Determine the [X, Y] coordinate at the center of the cell enclosing the given text.  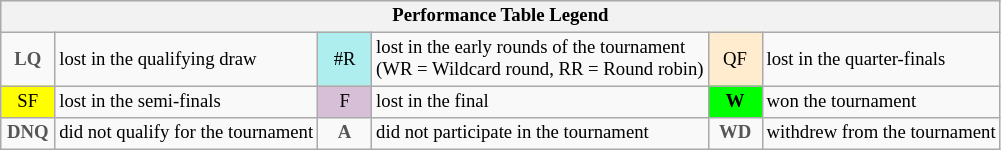
lost in the final [540, 102]
DNQ [28, 134]
lost in the quarter-finals [881, 60]
WD [735, 134]
did not participate in the tournament [540, 134]
QF [735, 60]
lost in the semi-finals [186, 102]
LQ [28, 60]
F [345, 102]
lost in the qualifying draw [186, 60]
W [735, 102]
A [345, 134]
Performance Table Legend [500, 16]
withdrew from the tournament [881, 134]
did not qualify for the tournament [186, 134]
lost in the early rounds of the tournament(WR = Wildcard round, RR = Round robin) [540, 60]
SF [28, 102]
#R [345, 60]
won the tournament [881, 102]
